Capture the cell that displays the provided text and extract its [X, Y] central coordinate. 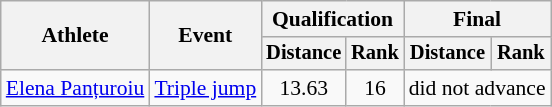
16 [375, 88]
13.63 [304, 88]
Elena Panțuroiu [76, 88]
Final [478, 19]
did not advance [478, 88]
Event [205, 36]
Athlete [76, 36]
Qualification [332, 19]
Triple jump [205, 88]
